Determine the (X, Y) coordinate at the center of the cell enclosing the given text.  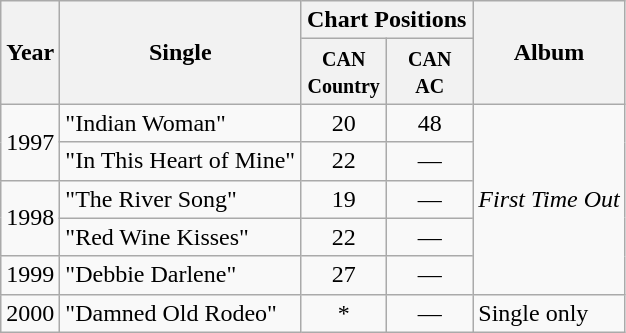
19 (344, 199)
1998 (30, 218)
* (344, 313)
48 (430, 123)
CAN Country (344, 72)
"Damned Old Rodeo" (180, 313)
CAN AC (430, 72)
"The River Song" (180, 199)
1999 (30, 275)
Album (549, 52)
1997 (30, 142)
Single (180, 52)
First Time Out (549, 199)
Year (30, 52)
27 (344, 275)
"Debbie Darlene" (180, 275)
"In This Heart of Mine" (180, 161)
Single only (549, 313)
2000 (30, 313)
20 (344, 123)
"Red Wine Kisses" (180, 237)
"Indian Woman" (180, 123)
Chart Positions (387, 20)
